Output the [x, y] coordinate of the center of the cell containing the given text.  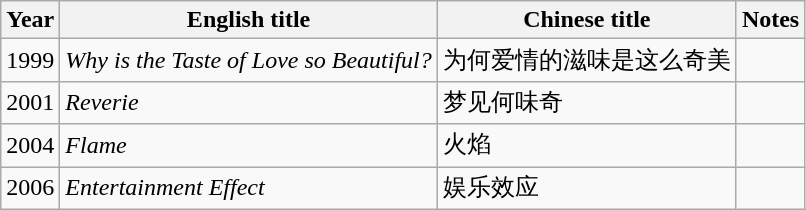
娱乐效应 [586, 188]
English title [248, 20]
Entertainment Effect [248, 188]
火焰 [586, 146]
2004 [30, 146]
2001 [30, 102]
1999 [30, 60]
Flame [248, 146]
Year [30, 20]
Chinese title [586, 20]
梦见何味奇 [586, 102]
2006 [30, 188]
Reverie [248, 102]
Notes [770, 20]
Why is the Taste of Love so Beautiful? [248, 60]
为何爱情的滋味是这么奇美 [586, 60]
